Output the (x, y) coordinate of the center of the cell containing the given text.  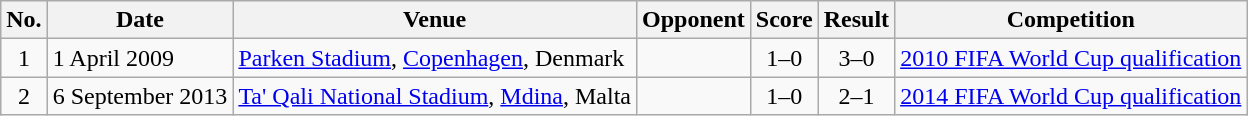
Ta' Qali National Stadium, Mdina, Malta (435, 96)
6 September 2013 (140, 96)
2010 FIFA World Cup qualification (1071, 58)
2–1 (856, 96)
Date (140, 20)
Score (784, 20)
2014 FIFA World Cup qualification (1071, 96)
Venue (435, 20)
3–0 (856, 58)
Opponent (694, 20)
1 (24, 58)
2 (24, 96)
Competition (1071, 20)
Parken Stadium, Copenhagen, Denmark (435, 58)
Result (856, 20)
1 April 2009 (140, 58)
No. (24, 20)
